Locate the cell with the specified text and output its (x, y) center coordinate. 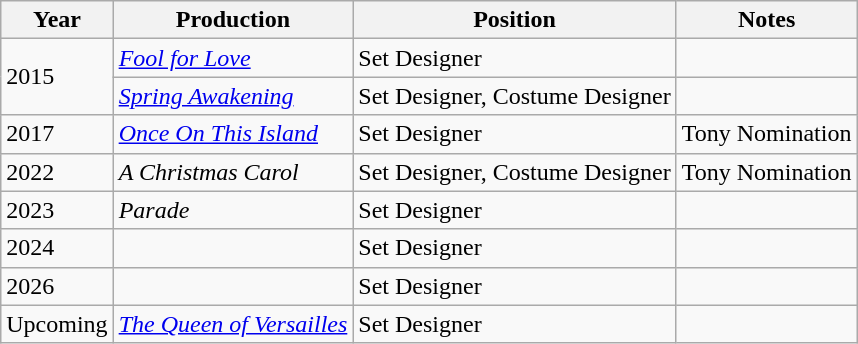
Parade (233, 210)
Spring Awakening (233, 96)
Production (233, 20)
Fool for Love (233, 58)
2022 (57, 172)
Upcoming (57, 324)
2023 (57, 210)
Year (57, 20)
Notes (766, 20)
2015 (57, 77)
2017 (57, 134)
Once On This Island (233, 134)
A Christmas Carol (233, 172)
Position (514, 20)
2024 (57, 248)
The Queen of Versailles (233, 324)
2026 (57, 286)
